Return the (x, y) coordinate for the center point of the cell that contains the specified text.  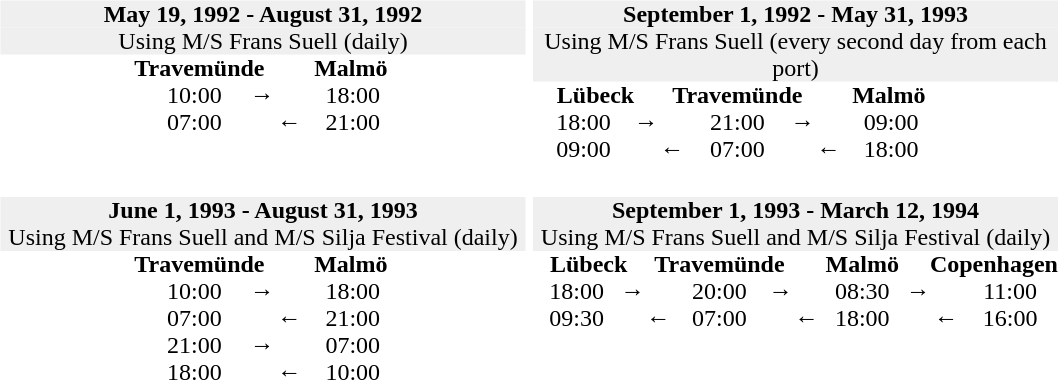
Using M/S Frans Suell (daily) (262, 42)
11:00 (1010, 292)
Copenhagen (994, 264)
09:30 (576, 318)
May 19, 1992 - August 31, 1992 (262, 14)
Using M/S Frans Suell (every second day from each port) (796, 55)
08:30 (862, 292)
June 1, 1993 - August 31, 1993 (262, 210)
16:00 (1010, 318)
September 1, 1993 - March 12, 1994 (796, 210)
September 1, 1992 - May 31, 1993 (796, 14)
20:00 (719, 292)
